Locate the cell with the specified text and output its (X, Y) center coordinate. 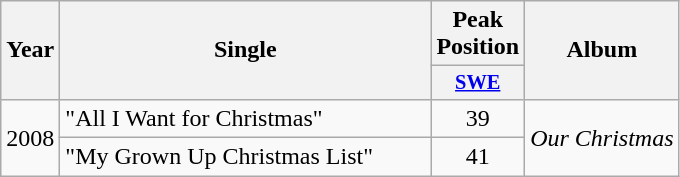
"My Grown Up Christmas List" (246, 157)
Year (30, 50)
"All I Want for Christmas" (246, 118)
SWE (478, 83)
Our Christmas (602, 137)
Peak Position (478, 34)
39 (478, 118)
Album (602, 50)
2008 (30, 137)
41 (478, 157)
Single (246, 50)
